From the cell containing the given text, extract its center point as [X, Y] coordinate. 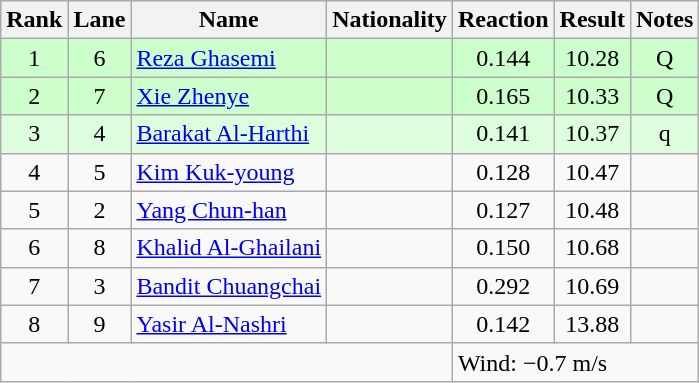
9 [100, 324]
Xie Zhenye [229, 96]
10.68 [592, 248]
Yang Chun-han [229, 210]
10.37 [592, 134]
0.142 [503, 324]
Rank [34, 20]
q [664, 134]
0.141 [503, 134]
Bandit Chuangchai [229, 286]
13.88 [592, 324]
0.128 [503, 172]
10.28 [592, 58]
0.292 [503, 286]
Name [229, 20]
Reza Ghasemi [229, 58]
Notes [664, 20]
Barakat Al-Harthi [229, 134]
Kim Kuk-young [229, 172]
Lane [100, 20]
10.69 [592, 286]
Reaction [503, 20]
Result [592, 20]
Nationality [390, 20]
0.144 [503, 58]
0.150 [503, 248]
10.48 [592, 210]
10.33 [592, 96]
0.127 [503, 210]
10.47 [592, 172]
Khalid Al-Ghailani [229, 248]
0.165 [503, 96]
1 [34, 58]
Yasir Al-Nashri [229, 324]
Wind: −0.7 m/s [576, 362]
